Determine the [x, y] coordinate at the center of the cell enclosing the given text.  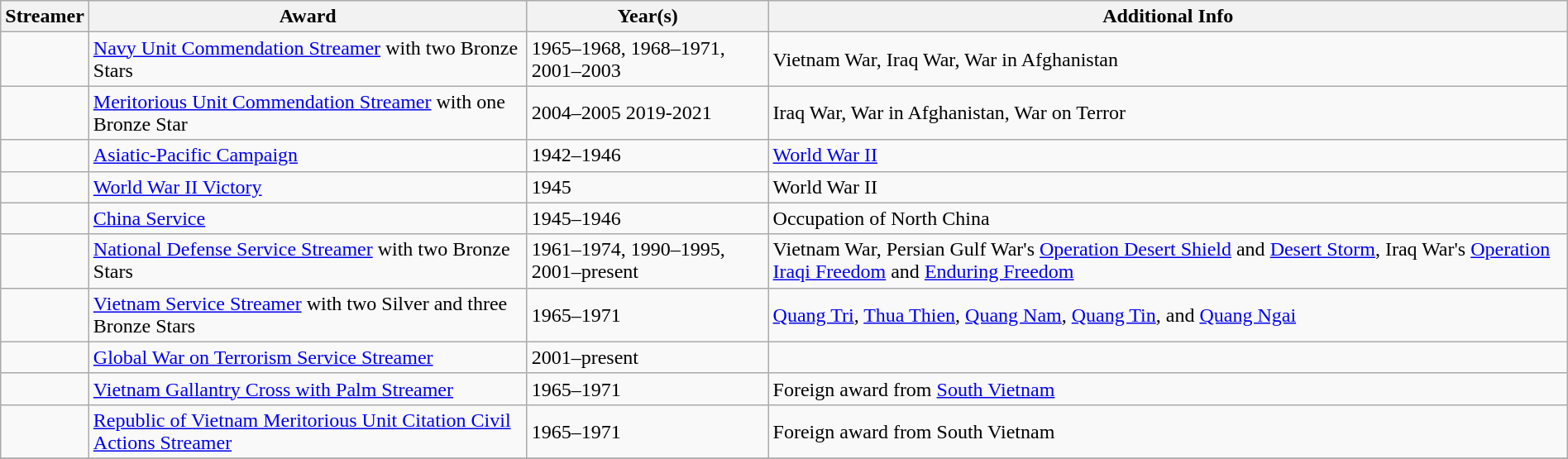
1945–1946 [648, 218]
Award [308, 17]
Asiatic-Pacific Campaign [308, 155]
China Service [308, 218]
2004–2005 2019-2021 [648, 112]
Vietnam War, Persian Gulf War's Operation Desert Shield and Desert Storm, Iraq War's Operation Iraqi Freedom and Enduring Freedom [1168, 261]
Republic of Vietnam Meritorious Unit Citation Civil Actions Streamer [308, 432]
Navy Unit Commendation Streamer with two Bronze Stars [308, 60]
Vietnam Gallantry Cross with Palm Streamer [308, 389]
Streamer [45, 17]
2001–present [648, 357]
1945 [648, 187]
1942–1946 [648, 155]
Occupation of North China [1168, 218]
Vietnam War, Iraq War, War in Afghanistan [1168, 60]
Meritorious Unit Commendation Streamer with one Bronze Star [308, 112]
Vietnam Service Streamer with two Silver and three Bronze Stars [308, 314]
National Defense Service Streamer with two Bronze Stars [308, 261]
Global War on Terrorism Service Streamer [308, 357]
World War II Victory [308, 187]
Year(s) [648, 17]
Quang Tri, Thua Thien, Quang Nam, Quang Tin, and Quang Ngai [1168, 314]
Iraq War, War in Afghanistan, War on Terror [1168, 112]
1965–1968, 1968–1971, 2001–2003 [648, 60]
1961–1974, 1990–1995, 2001–present [648, 261]
Additional Info [1168, 17]
